Capture the cell that displays the provided text and extract its [X, Y] central coordinate. 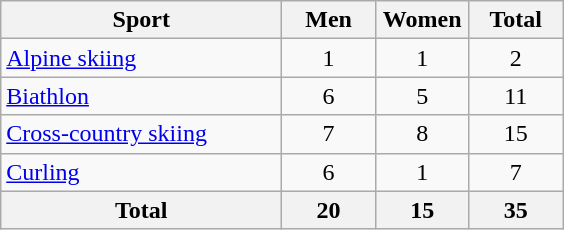
Curling [142, 172]
Biathlon [142, 96]
35 [516, 210]
2 [516, 58]
20 [329, 210]
Women [422, 20]
5 [422, 96]
11 [516, 96]
Sport [142, 20]
Cross-country skiing [142, 134]
Alpine skiing [142, 58]
8 [422, 134]
Men [329, 20]
